Return the (x, y) coordinate for the center point of the cell that contains the specified text.  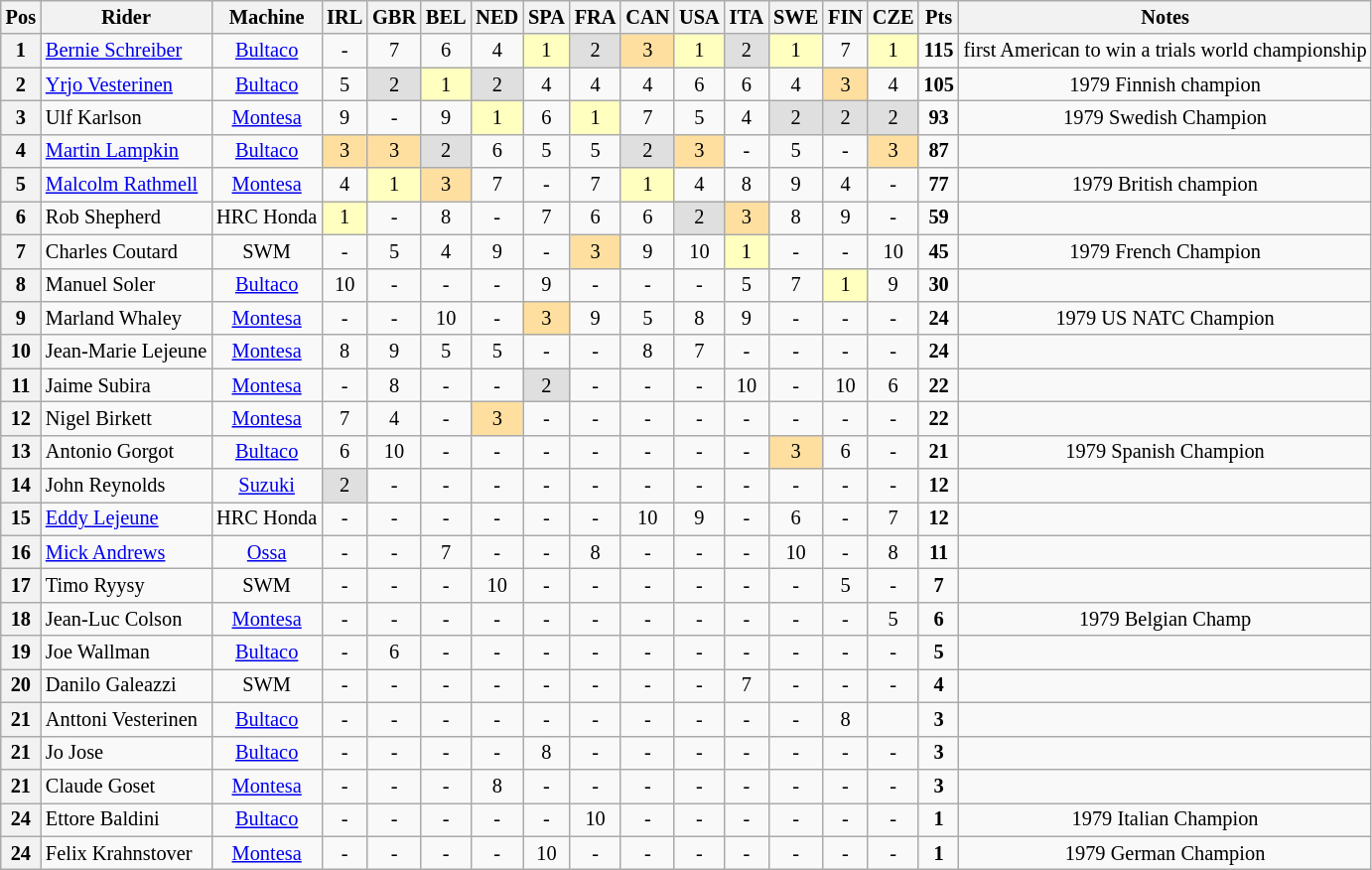
FRA (596, 17)
CZE (893, 17)
Charles Coutard (126, 251)
IRL (344, 17)
1979 German Champion (1166, 853)
Ulf Karlson (126, 117)
Yrjo Vesterinen (126, 84)
GBR (394, 17)
Rob Shepherd (126, 217)
Joe Wallman (126, 652)
Martin Lampkin (126, 151)
19 (21, 652)
Ettore Baldini (126, 819)
Marland Whaley (126, 318)
105 (938, 84)
Jo Jose (126, 753)
CAN (647, 17)
Jean-Marie Lejeune (126, 352)
20 (21, 685)
Danilo Galeazzi (126, 685)
SPA (546, 17)
Suzuki (266, 486)
FIN (846, 17)
17 (21, 585)
Machine (266, 17)
Bernie Schreiber (126, 51)
1979 French Champion (1166, 251)
SWE (796, 17)
77 (938, 185)
1979 Belgian Champ (1166, 619)
Felix Krahnstover (126, 853)
16 (21, 552)
Anttoni Vesterinen (126, 719)
Manuel Soler (126, 285)
87 (938, 151)
BEL (446, 17)
John Reynolds (126, 486)
1979 Italian Champion (1166, 819)
14 (21, 486)
115 (938, 51)
ITA (747, 17)
Malcolm Rathmell (126, 185)
Timo Ryysy (126, 585)
59 (938, 217)
Jean-Luc Colson (126, 619)
15 (21, 518)
Antonio Gorgot (126, 452)
NED (496, 17)
1979 US NATC Champion (1166, 318)
first American to win a trials world championship (1166, 51)
Pos (21, 17)
USA (699, 17)
Nigel Birkett (126, 418)
13 (21, 452)
Eddy Lejeune (126, 518)
1979 Spanish Champion (1166, 452)
1979 Finnish champion (1166, 84)
Pts (938, 17)
1979 British champion (1166, 185)
Claude Goset (126, 786)
30 (938, 285)
Rider (126, 17)
93 (938, 117)
45 (938, 251)
Ossa (266, 552)
Jaime Subira (126, 385)
Notes (1166, 17)
1979 Swedish Champion (1166, 117)
18 (21, 619)
Mick Andrews (126, 552)
